Capture the cell that displays the provided text and extract its (x, y) central coordinate. 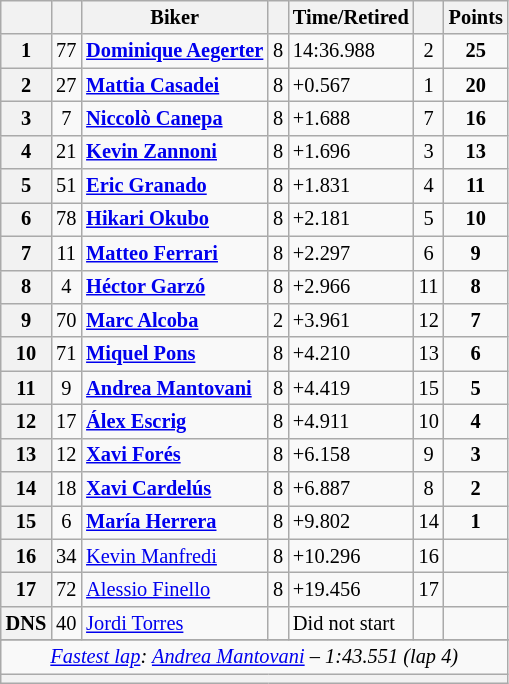
Kevin Zannoni (174, 152)
Hikari Okubo (174, 219)
María Herrera (174, 522)
Kevin Manfredi (174, 556)
34 (66, 556)
77 (66, 51)
Points (476, 17)
+4.911 (351, 421)
Andrea Mantovani (174, 388)
72 (66, 589)
25 (476, 51)
DNS (26, 623)
+6.887 (351, 489)
Héctor Garzó (174, 287)
Miquel Pons (174, 354)
14:36.988 (351, 51)
Marc Alcoba (174, 320)
+1.696 (351, 152)
+10.296 (351, 556)
Niccolò Canepa (174, 118)
Eric Granado (174, 186)
Jordi Torres (174, 623)
+2.966 (351, 287)
Dominique Aegerter (174, 51)
+4.210 (351, 354)
+1.831 (351, 186)
Matteo Ferrari (174, 253)
Alessio Finello (174, 589)
Xavi Cardelús (174, 489)
+9.802 (351, 522)
Mattia Casadei (174, 85)
Álex Escrig (174, 421)
Fastest lap: Andrea Mantovani – 1:43.551 (lap 4) (254, 657)
71 (66, 354)
+4.419 (351, 388)
+2.297 (351, 253)
20 (476, 85)
Did not start (351, 623)
21 (66, 152)
70 (66, 320)
40 (66, 623)
+0.567 (351, 85)
51 (66, 186)
Time/Retired (351, 17)
+6.158 (351, 455)
Biker (174, 17)
+2.181 (351, 219)
+19.456 (351, 589)
78 (66, 219)
27 (66, 85)
Xavi Forés (174, 455)
+1.688 (351, 118)
+3.961 (351, 320)
18 (66, 489)
